Identify which cell holds the provided text, then report its (x, y) central coordinate. 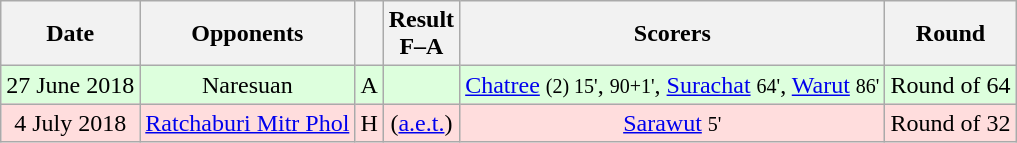
A (369, 85)
Ratchaburi Mitr Phol (248, 123)
H (369, 123)
Opponents (248, 34)
(a.e.t.) (421, 123)
Round of 64 (950, 85)
27 June 2018 (70, 85)
4 July 2018 (70, 123)
Round (950, 34)
Round of 32 (950, 123)
ResultF–A (421, 34)
Scorers (672, 34)
Date (70, 34)
Naresuan (248, 85)
Sarawut 5' (672, 123)
Chatree (2) 15', 90+1', Surachat 64', Warut 86' (672, 85)
